Find where the given text appears and provide that cell's center as (X, Y) coordinate. 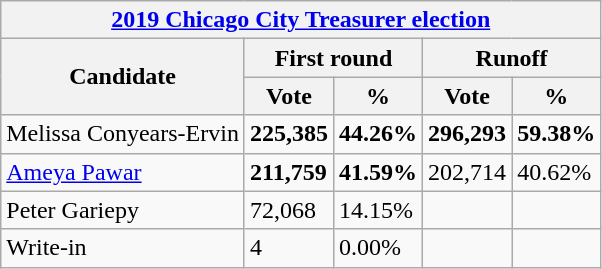
Melissa Conyears-Ervin (123, 134)
202,714 (468, 172)
44.26% (378, 134)
Candidate (123, 77)
Write-in (123, 248)
2019 Chicago City Treasurer election (301, 20)
41.59% (378, 172)
Peter Gariepy (123, 210)
First round (333, 58)
59.38% (556, 134)
40.62% (556, 172)
Runoff (512, 58)
0.00% (378, 248)
Ameya Pawar (123, 172)
296,293 (468, 134)
4 (288, 248)
72,068 (288, 210)
225,385 (288, 134)
211,759 (288, 172)
14.15% (378, 210)
